Detect which cell encompasses the target text, then output its [x, y] center coordinate. 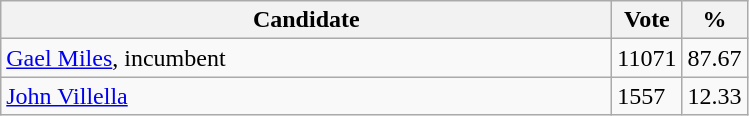
1557 [647, 96]
John Villella [306, 96]
Candidate [306, 20]
11071 [647, 58]
Vote [647, 20]
12.33 [714, 96]
% [714, 20]
87.67 [714, 58]
Gael Miles, incumbent [306, 58]
